Determine the (X, Y) coordinate at the center of the cell enclosing the given text.  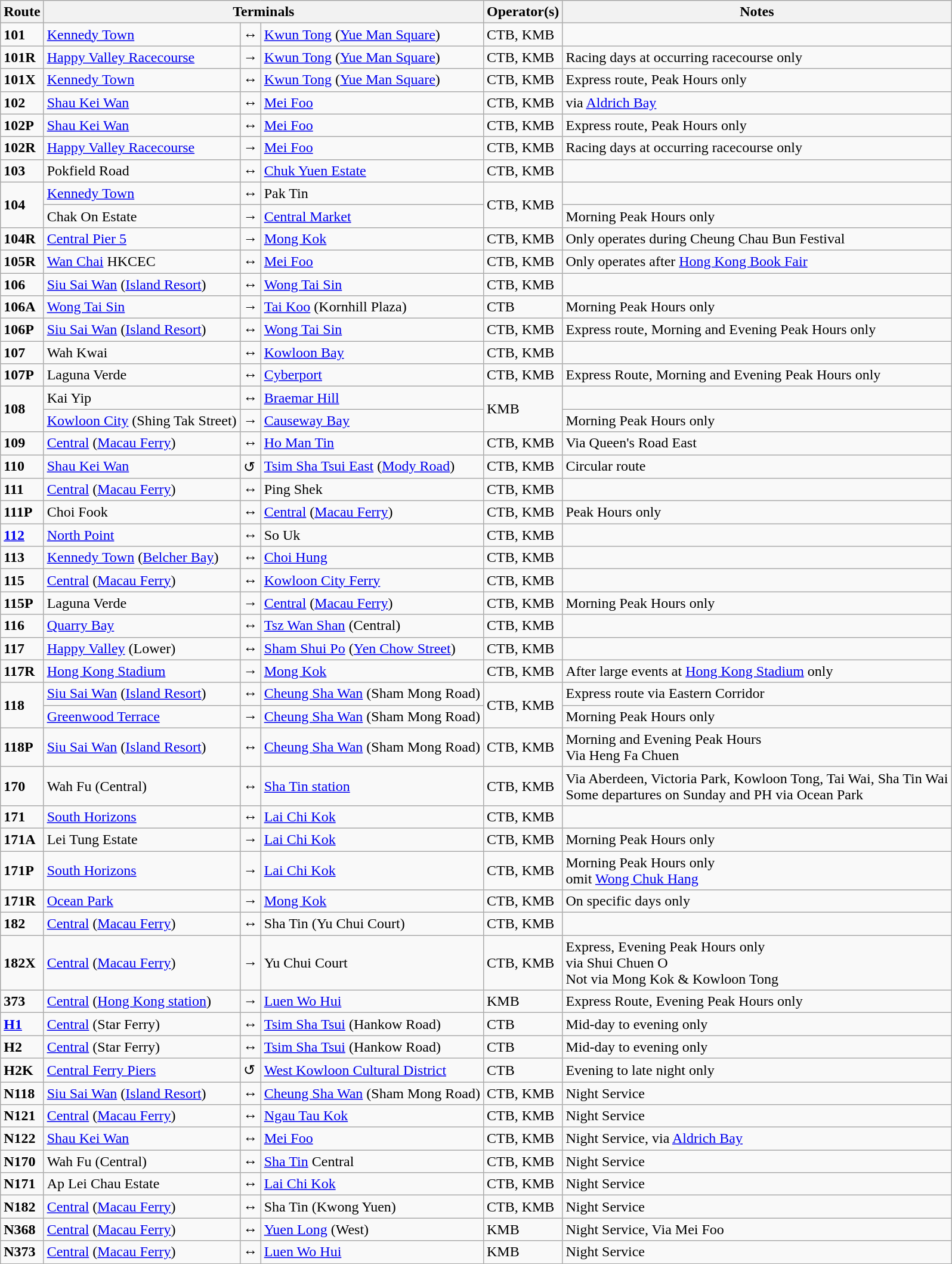
So Uk (372, 535)
Morning and Evening Peak HoursVia Heng Fa Chuen (757, 747)
H2 (22, 1047)
On specific days only (757, 901)
Morning Peak Hours onlyomit Wong Chuk Hang (757, 870)
Wan Chai HKCEC (142, 261)
101R (22, 57)
Night Service, via Aldrich Bay (757, 1139)
Sha Tin (Yu Chui Court) (372, 924)
H2K (22, 1070)
Express route, Morning and Evening Peak Hours only (757, 330)
Tsim Sha Tsui East (Mody Road) (372, 466)
103 (22, 171)
Greenwood Terrace (142, 716)
via Aldrich Bay (757, 103)
109 (22, 443)
Braemar Hill (372, 398)
N170 (22, 1161)
Yu Chui Court (372, 963)
118 (22, 705)
Via Queen's Road East (757, 443)
Express, Evening Peak Hours onlyvia Shui Chuen ONot via Mong Kok & Kowloon Tong (757, 963)
171A (22, 839)
Happy Valley (Lower) (142, 648)
115 (22, 580)
118P (22, 747)
Terminals (264, 12)
171 (22, 817)
106 (22, 285)
102R (22, 148)
111P (22, 512)
Operator(s) (523, 12)
Kowloon City Ferry (372, 580)
105R (22, 261)
Express Route, Evening Peak Hours only (757, 1002)
Kowloon Bay (372, 353)
170 (22, 786)
N121 (22, 1116)
Choi Hung (372, 558)
Sha Tin Central (372, 1161)
Ping Shek (372, 490)
171P (22, 870)
106P (22, 330)
Lei Tung Estate (142, 839)
Sha Tin (Kwong Yuen) (372, 1207)
Notes (757, 12)
373 (22, 1002)
Route (22, 12)
Central Pier 5 (142, 239)
Causeway Bay (372, 421)
Kennedy Town (Belcher Bay) (142, 558)
West Kowloon Cultural District (372, 1070)
Tai Koo (Kornhill Plaza) (372, 307)
Chuk Yuen Estate (372, 171)
117R (22, 671)
Chak On Estate (142, 216)
117 (22, 648)
Ngau Tau Kok (372, 1116)
N122 (22, 1139)
101X (22, 80)
N182 (22, 1207)
Via Aberdeen, Victoria Park, Kowloon Tong, Tai Wai, Sha Tin WaiSome departures on Sunday and PH via Ocean Park (757, 786)
Central (Hong Kong station) (142, 1002)
Ap Lei Chau Estate (142, 1184)
Pak Tin (372, 193)
Central Market (372, 216)
110 (22, 466)
104 (22, 205)
Tsz Wan Shan (Central) (372, 626)
Night Service, Via Mei Foo (757, 1229)
Circular route (757, 466)
112 (22, 535)
Hong Kong Stadium (142, 671)
182 (22, 924)
115P (22, 603)
Central Ferry Piers (142, 1070)
Evening to late night only (757, 1070)
N171 (22, 1184)
N368 (22, 1229)
Kowloon City (Shing Tak Street) (142, 421)
Quarry Bay (142, 626)
Pokfield Road (142, 171)
Wah Kwai (142, 353)
After large events at Hong Kong Stadium only (757, 671)
182X (22, 963)
104R (22, 239)
Yuen Long (West) (372, 1229)
106A (22, 307)
102 (22, 103)
N373 (22, 1252)
108 (22, 409)
111 (22, 490)
North Point (142, 535)
Ocean Park (142, 901)
H1 (22, 1024)
Peak Hours only (757, 512)
Only operates during Cheung Chau Bun Festival (757, 239)
Sham Shui Po (Yen Chow Street) (372, 648)
Ho Man Tin (372, 443)
107P (22, 375)
116 (22, 626)
Choi Fook (142, 512)
Kai Yip (142, 398)
113 (22, 558)
Only operates after Hong Kong Book Fair (757, 261)
101 (22, 35)
Sha Tin station (372, 786)
171R (22, 901)
107 (22, 353)
Express route via Eastern Corridor (757, 694)
102P (22, 125)
Cyberport (372, 375)
N118 (22, 1093)
Express Route, Morning and Evening Peak Hours only (757, 375)
